Capture the cell that displays the provided text and extract its [x, y] central coordinate. 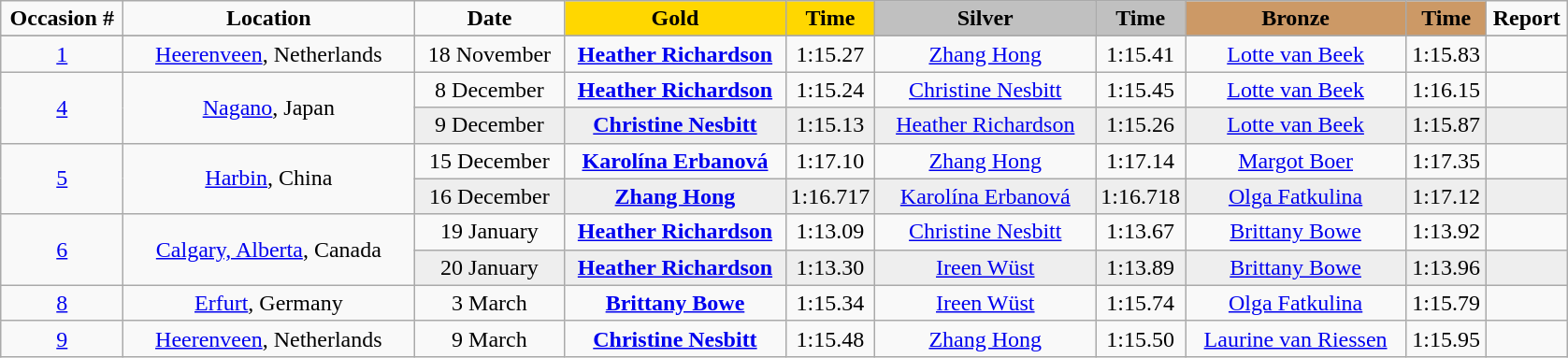
1:15.24 [830, 90]
1:13.96 [1446, 267]
1:16.717 [830, 196]
1:17.12 [1446, 196]
1:15.45 [1141, 90]
1:13.92 [1446, 232]
8 December [490, 90]
1:15.13 [830, 125]
9 December [490, 125]
Nagano, Japan [269, 107]
5 [62, 179]
1:13.09 [830, 232]
1:16.15 [1446, 90]
19 January [490, 232]
Calgary, Alberta, Canada [269, 250]
Silver [985, 19]
1:17.10 [830, 161]
20 January [490, 267]
1:15.34 [830, 303]
3 March [490, 303]
1:15.79 [1446, 303]
Occasion # [62, 19]
15 December [490, 161]
1:15.26 [1141, 125]
1:15.41 [1141, 54]
Harbin, China [269, 179]
1 [62, 54]
1:16.718 [1141, 196]
4 [62, 107]
Margot Boer [1296, 161]
1:15.50 [1141, 338]
1:15.74 [1141, 303]
18 November [490, 54]
1:15.27 [830, 54]
6 [62, 250]
Laurine van Riessen [1296, 338]
8 [62, 303]
Date [490, 19]
9 March [490, 338]
Bronze [1296, 19]
1:15.48 [830, 338]
1:15.95 [1446, 338]
1:13.30 [830, 267]
16 December [490, 196]
1:13.67 [1141, 232]
1:15.87 [1446, 125]
1:13.89 [1141, 267]
Erfurt, Germany [269, 303]
1:15.83 [1446, 54]
Location [269, 19]
Report [1527, 19]
1:17.35 [1446, 161]
1:17.14 [1141, 161]
9 [62, 338]
Gold [675, 19]
